Return the [x, y] coordinate for the center point of the cell that contains the specified text.  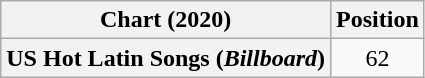
Chart (2020) [166, 20]
US Hot Latin Songs (Billboard) [166, 58]
62 [378, 58]
Position [378, 20]
